Determine the (x, y) coordinate at the center of the cell enclosing the given text.  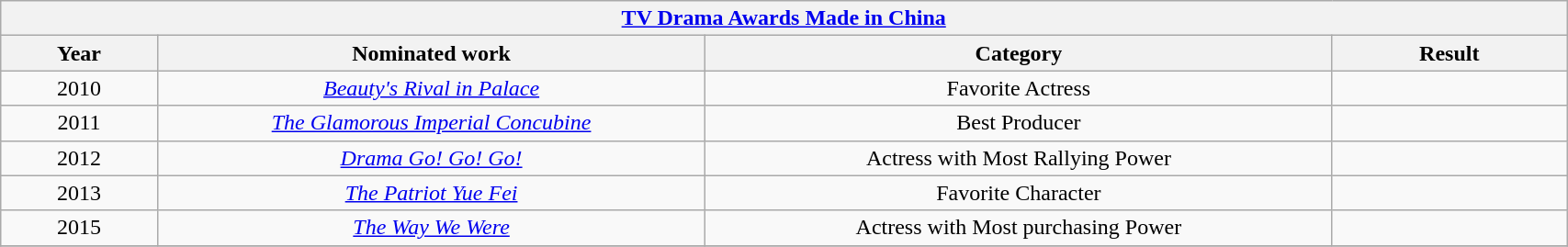
Result (1450, 53)
2011 (79, 123)
Category (1019, 53)
Best Producer (1019, 123)
Actress with Most Rallying Power (1019, 158)
Nominated work (432, 53)
Beauty's Rival in Palace (432, 88)
The Way We Were (432, 228)
Drama Go! Go! Go! (432, 158)
2015 (79, 228)
Year (79, 53)
2012 (79, 158)
Favorite Character (1019, 193)
The Glamorous Imperial Concubine (432, 123)
The Patriot Yue Fei (432, 193)
Actress with Most purchasing Power (1019, 228)
2013 (79, 193)
TV Drama Awards Made in China (784, 18)
Favorite Actress (1019, 88)
2010 (79, 88)
